Search for the cell housing the specified text and yield its [X, Y] center coordinate. 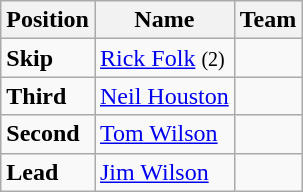
Skip [48, 58]
Position [48, 20]
Tom Wilson [164, 134]
Team [268, 20]
Jim Wilson [164, 172]
Third [48, 96]
Neil Houston [164, 96]
Rick Folk (2) [164, 58]
Name [164, 20]
Second [48, 134]
Lead [48, 172]
